Return the [X, Y] coordinate for the center point of the cell that contains the specified text.  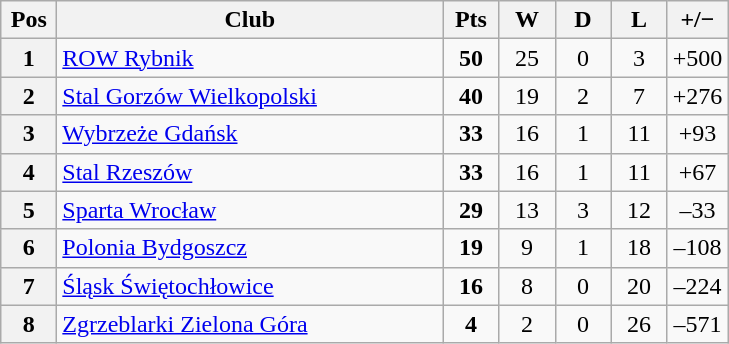
Club [250, 20]
+/− [698, 20]
Stal Rzeszów [250, 172]
Polonia Bydgoszcz [250, 248]
Pts [471, 20]
Wybrzeże Gdańsk [250, 134]
5 [29, 210]
6 [29, 248]
+93 [698, 134]
Stal Gorzów Wielkopolski [250, 96]
Sparta Wrocław [250, 210]
Śląsk Świętochłowice [250, 286]
ROW Rybnik [250, 58]
D [583, 20]
50 [471, 58]
–108 [698, 248]
W [527, 20]
–33 [698, 210]
26 [639, 324]
–571 [698, 324]
20 [639, 286]
L [639, 20]
+500 [698, 58]
+276 [698, 96]
12 [639, 210]
–224 [698, 286]
29 [471, 210]
40 [471, 96]
Zgrzeblarki Zielona Góra [250, 324]
Pos [29, 20]
13 [527, 210]
9 [527, 248]
25 [527, 58]
18 [639, 248]
+67 [698, 172]
